Capture the cell that displays the provided text and extract its [x, y] central coordinate. 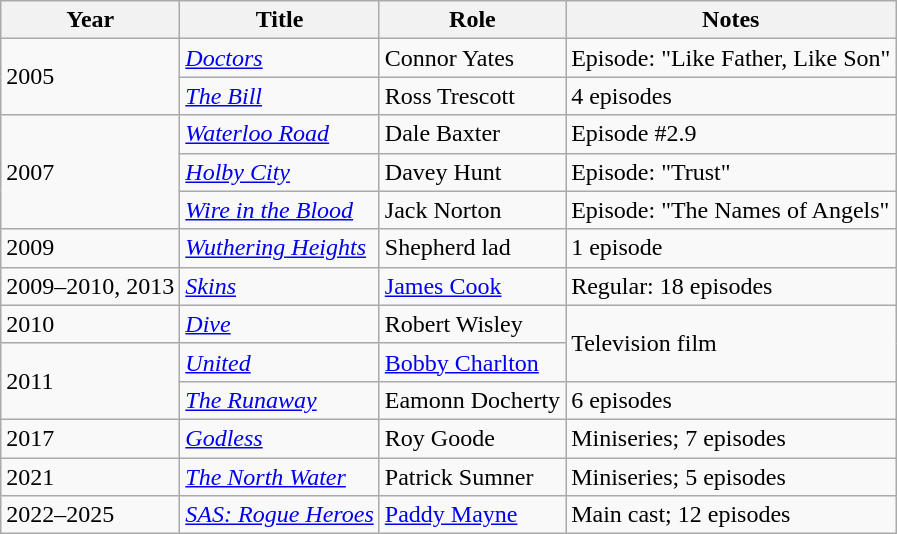
Year [90, 20]
Dale Baxter [472, 134]
2009–2010, 2013 [90, 286]
6 episodes [731, 400]
Patrick Sumner [472, 477]
Episode: "Like Father, Like Son" [731, 58]
Connor Yates [472, 58]
Miniseries; 7 episodes [731, 438]
2022–2025 [90, 515]
The Bill [280, 96]
Bobby Charlton [472, 362]
Regular: 18 episodes [731, 286]
Miniseries; 5 episodes [731, 477]
1 episode [731, 248]
Title [280, 20]
Television film [731, 343]
Episode: "The Names of Angels" [731, 210]
Robert Wisley [472, 324]
James Cook [472, 286]
Holby City [280, 172]
Wire in the Blood [280, 210]
United [280, 362]
Jack Norton [472, 210]
Role [472, 20]
Notes [731, 20]
Roy Goode [472, 438]
Eamonn Docherty [472, 400]
Skins [280, 286]
2010 [90, 324]
Shepherd lad [472, 248]
Paddy Mayne [472, 515]
Doctors [280, 58]
The North Water [280, 477]
Waterloo Road [280, 134]
Episode: "Trust" [731, 172]
Dive [280, 324]
Davey Hunt [472, 172]
SAS: Rogue Heroes [280, 515]
2021 [90, 477]
Wuthering Heights [280, 248]
2011 [90, 381]
Main cast; 12 episodes [731, 515]
2005 [90, 77]
The Runaway [280, 400]
Godless [280, 438]
2017 [90, 438]
4 episodes [731, 96]
Episode #2.9 [731, 134]
2009 [90, 248]
Ross Trescott [472, 96]
2007 [90, 172]
